Pinpoint the cell where the given text exists, returning its [X, Y] midpoint coordinate. 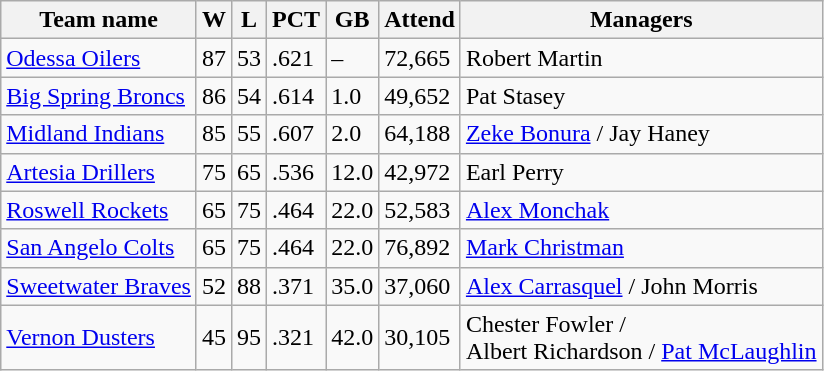
W [214, 20]
Attend [420, 20]
2.0 [352, 134]
42.0 [352, 338]
12.0 [352, 172]
PCT [296, 20]
Sweetwater Braves [99, 286]
Team name [99, 20]
Alex Carrasquel / John Morris [641, 286]
.607 [296, 134]
San Angelo Colts [99, 248]
Big Spring Broncs [99, 96]
Midland Indians [99, 134]
Robert Martin [641, 58]
.614 [296, 96]
30,105 [420, 338]
Vernon Dusters [99, 338]
42,972 [420, 172]
Chester Fowler / Albert Richardson / Pat McLaughlin [641, 338]
49,652 [420, 96]
Zeke Bonura / Jay Haney [641, 134]
88 [248, 286]
37,060 [420, 286]
Mark Christman [641, 248]
87 [214, 58]
52,583 [420, 210]
52 [214, 286]
95 [248, 338]
72,665 [420, 58]
1.0 [352, 96]
Alex Monchak [641, 210]
64,188 [420, 134]
L [248, 20]
.621 [296, 58]
Pat Stasey [641, 96]
.371 [296, 286]
53 [248, 58]
Roswell Rockets [99, 210]
54 [248, 96]
Artesia Drillers [99, 172]
.321 [296, 338]
76,892 [420, 248]
Earl Perry [641, 172]
Managers [641, 20]
85 [214, 134]
GB [352, 20]
86 [214, 96]
55 [248, 134]
35.0 [352, 286]
.536 [296, 172]
Odessa Oilers [99, 58]
– [352, 58]
45 [214, 338]
